Extract the [X, Y] coordinate from the center of the cell holding the provided text.  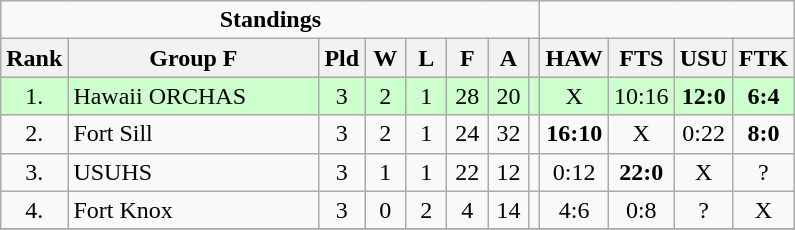
A [508, 58]
0:22 [704, 134]
HAW [574, 58]
2. [34, 134]
6:4 [763, 96]
22:0 [641, 172]
1. [34, 96]
28 [468, 96]
FTS [641, 58]
Pld [342, 58]
4 [468, 210]
USUHS [194, 172]
32 [508, 134]
24 [468, 134]
FTK [763, 58]
12 [508, 172]
USU [704, 58]
10:16 [641, 96]
12:0 [704, 96]
8:0 [763, 134]
3. [34, 172]
4:6 [574, 210]
20 [508, 96]
0 [386, 210]
0:12 [574, 172]
4. [34, 210]
Group F [194, 58]
16:10 [574, 134]
Fort Knox [194, 210]
F [468, 58]
Standings [270, 20]
Hawaii ORCHAS [194, 96]
0:8 [641, 210]
14 [508, 210]
Fort Sill [194, 134]
Rank [34, 58]
L [426, 58]
W [386, 58]
22 [468, 172]
